Pinpoint the cell where the given text exists, returning its [X, Y] midpoint coordinate. 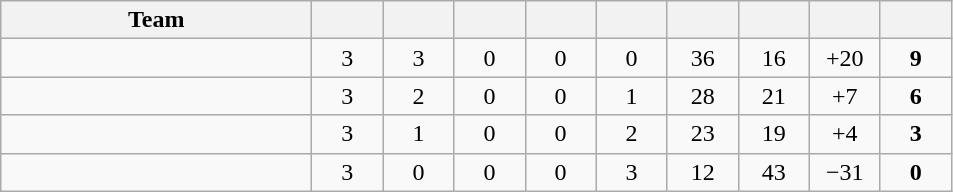
43 [774, 172]
36 [702, 58]
12 [702, 172]
6 [916, 96]
+4 [844, 134]
21 [774, 96]
Team [156, 20]
−31 [844, 172]
16 [774, 58]
+7 [844, 96]
9 [916, 58]
28 [702, 96]
23 [702, 134]
+20 [844, 58]
19 [774, 134]
